Locate the cell with the specified text and output its (x, y) center coordinate. 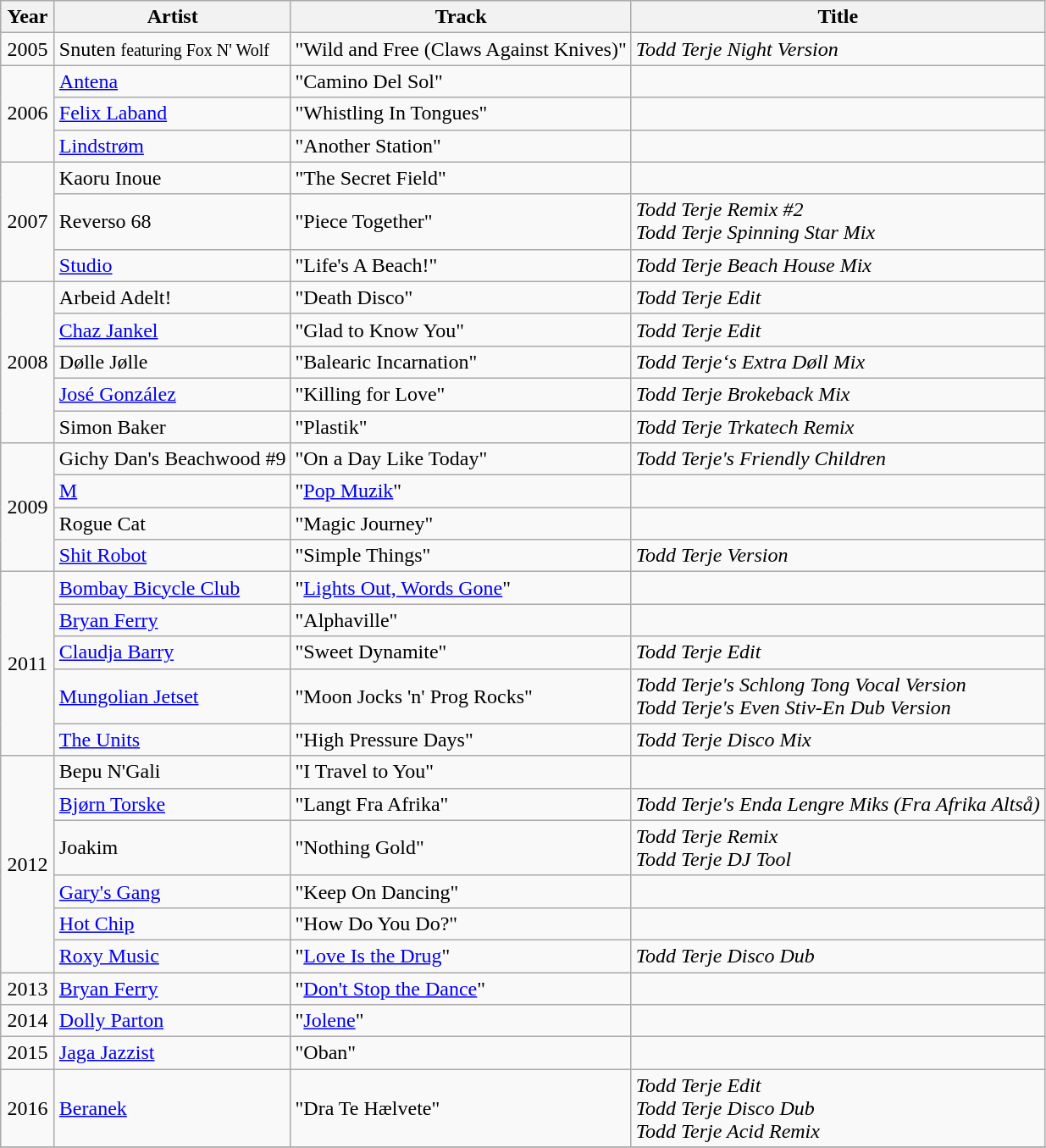
Mungolian Jetset (173, 696)
Roxy Music (173, 956)
"Simple Things" (461, 556)
Todd Terje Disco Mix (838, 740)
"Glad to Know You" (461, 330)
"Keep On Dancing" (461, 891)
"Don't Stop the Dance" (461, 989)
"Pop Muzik" (461, 491)
"I Travel to You" (461, 772)
2011 (28, 664)
2013 (28, 989)
"Nothing Gold" (461, 847)
"Magic Journey" (461, 524)
"Piece Together" (461, 222)
Todd Terje's Friendly Children (838, 459)
Todd Terje Night Version (838, 49)
Todd Terje Beach House Mix (838, 265)
Shit Robot (173, 556)
"Death Disco" (461, 297)
Todd Terje Version (838, 556)
Snuten featuring Fox N' Wolf (173, 49)
Gichy Dan's Beachwood #9 (173, 459)
Rogue Cat (173, 524)
Felix Laband (173, 114)
"High Pressure Days" (461, 740)
Todd Terje‘s Extra Døll Mix (838, 362)
Reverso 68 (173, 222)
Simon Baker (173, 426)
Todd Terje's Enda Lengre Miks (Fra Afrika Altså) (838, 804)
"Sweet Dynamite" (461, 652)
Todd Terje Disco Dub (838, 956)
Dolly Parton (173, 1021)
Todd Terje Trkatech Remix (838, 426)
2014 (28, 1021)
"Lights Out, Words Gone" (461, 588)
2008 (28, 362)
Antena (173, 81)
Bombay Bicycle Club (173, 588)
Bepu N'Gali (173, 772)
Chaz Jankel (173, 330)
Todd Terje Remix #2Todd Terje Spinning Star Mix (838, 222)
"Life's A Beach!" (461, 265)
"Wild and Free (Claws Against Knives)" (461, 49)
Beranek (173, 1108)
The Units (173, 740)
"Plastik" (461, 426)
Gary's Gang (173, 891)
"Jolene" (461, 1021)
2015 (28, 1053)
Track (461, 17)
Lindstrøm (173, 146)
Bjørn Torske (173, 804)
José González (173, 394)
"Alphaville" (461, 620)
Dølle Jølle (173, 362)
2005 (28, 49)
"Camino Del Sol" (461, 81)
Todd Terje's Schlong Tong Vocal VersionTodd Terje's Even Stiv-En Dub Version (838, 696)
"Dra Te Hælvete" (461, 1108)
2007 (28, 222)
Jaga Jazzist (173, 1053)
"Love Is the Drug" (461, 956)
Joakim (173, 847)
Todd Terje EditTodd Terje Disco DubTodd Terje Acid Remix (838, 1108)
Hot Chip (173, 923)
"How Do You Do?" (461, 923)
Claudja Barry (173, 652)
Studio (173, 265)
"The Secret Field" (461, 178)
"Another Station" (461, 146)
Todd Terje RemixTodd Terje DJ Tool (838, 847)
"Whistling In Tongues" (461, 114)
2006 (28, 114)
Arbeid Adelt! (173, 297)
"Balearic Incarnation" (461, 362)
Artist (173, 17)
M (173, 491)
"On a Day Like Today" (461, 459)
Title (838, 17)
2012 (28, 864)
2016 (28, 1108)
"Oban" (461, 1053)
"Langt Fra Afrika" (461, 804)
Kaoru Inoue (173, 178)
"Moon Jocks 'n' Prog Rocks" (461, 696)
Todd Terje Brokeback Mix (838, 394)
2009 (28, 507)
"Killing for Love" (461, 394)
Year (28, 17)
